Locate the cell with the specified text and output its [x, y] center coordinate. 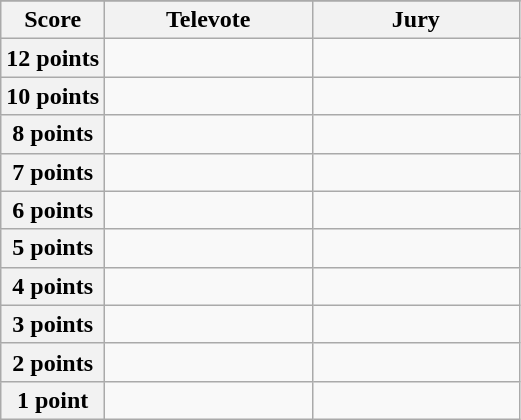
4 points [53, 286]
Score [53, 20]
8 points [53, 134]
10 points [53, 96]
5 points [53, 248]
7 points [53, 172]
1 point [53, 400]
12 points [53, 58]
3 points [53, 324]
2 points [53, 362]
6 points [53, 210]
Televote [209, 20]
Jury [416, 20]
